Detect which cell encompasses the target text, then output its [x, y] center coordinate. 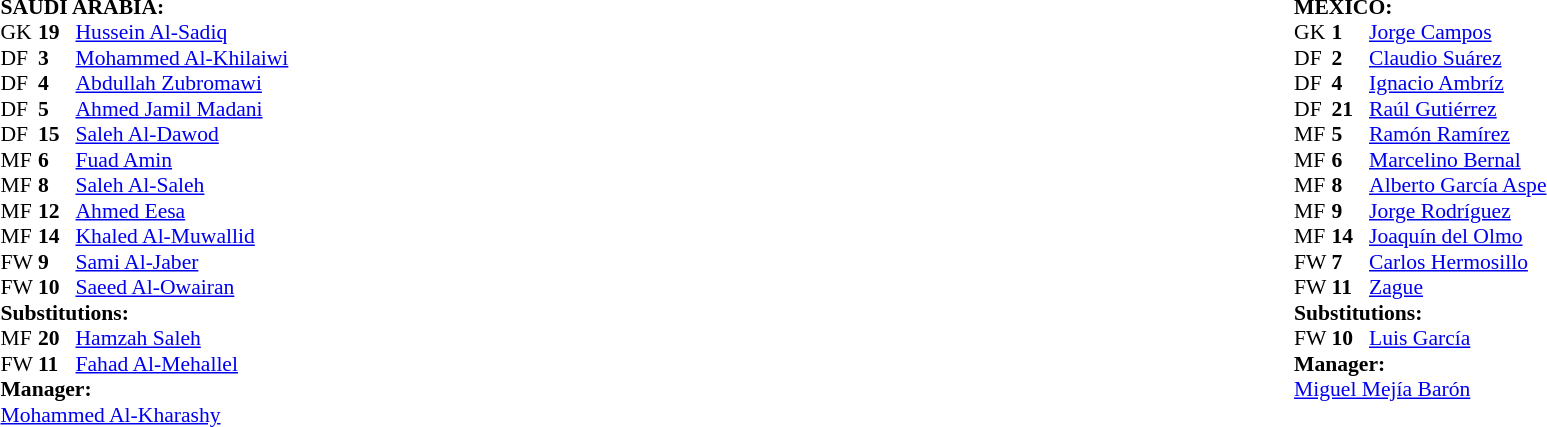
Saleh Al-Dawod [182, 135]
19 [57, 33]
Hussein Al-Sadiq [182, 33]
Raúl Gutiérrez [1458, 109]
Sami Al-Jaber [182, 262]
Ramón Ramírez [1458, 135]
Ahmed Eesa [182, 211]
Joaquín del Olmo [1458, 237]
Ignacio Ambríz [1458, 83]
12 [57, 211]
Ahmed Jamil Madani [182, 109]
Khaled Al-Muwallid [182, 237]
Saleh Al-Saleh [182, 185]
15 [57, 135]
Hamzah Saleh [182, 339]
Marcelino Bernal [1458, 160]
Saeed Al-Owairan [182, 287]
Carlos Hermosillo [1458, 262]
20 [57, 339]
7 [1351, 262]
Fahad Al-Mehallel [182, 364]
2 [1351, 58]
Luis García [1458, 339]
1 [1351, 33]
Alberto García Aspe [1458, 185]
Miguel Mejía Barón [1420, 389]
Zague [1458, 287]
Jorge Rodríguez [1458, 211]
Claudio Suárez [1458, 58]
3 [57, 58]
Abdullah Zubromawi [182, 83]
21 [1351, 109]
Mohammed Al-Khilaiwi [182, 58]
Jorge Campos [1458, 33]
Fuad Amin [182, 160]
